Provide the (x, y) coordinate of the cell's center where the given text is located.  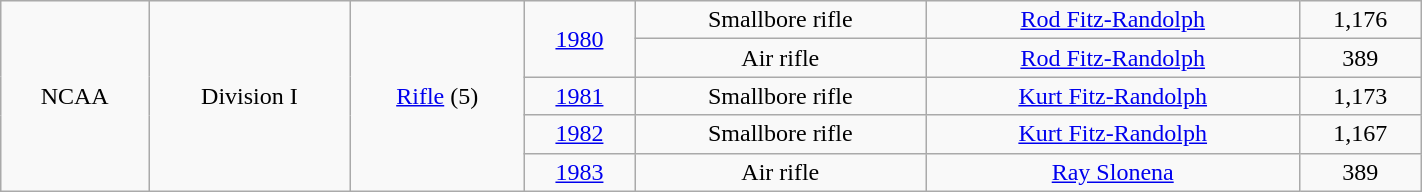
Rifle (5) (437, 96)
Ray Slonena (1113, 172)
1,176 (1360, 20)
1983 (579, 172)
Division I (250, 96)
NCAA (75, 96)
1981 (579, 96)
1980 (579, 39)
1,167 (1360, 134)
1,173 (1360, 96)
1982 (579, 134)
